Find where the given text appears and provide that cell's center as (X, Y) coordinate. 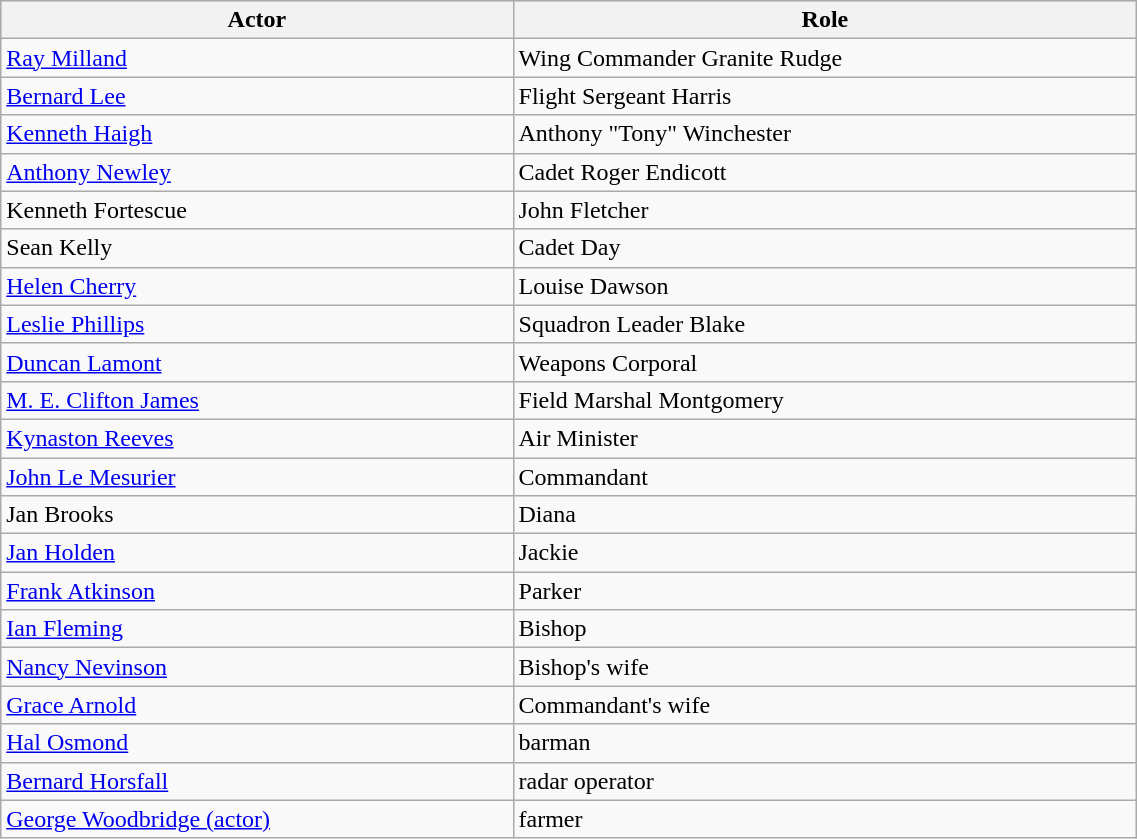
Jan Holden (257, 553)
Anthony "Tony" Winchester (825, 134)
Role (825, 20)
Actor (257, 20)
Weapons Corporal (825, 362)
farmer (825, 819)
Ray Milland (257, 58)
Commandant's wife (825, 705)
Parker (825, 591)
Kenneth Haigh (257, 134)
Diana (825, 515)
Nancy Nevinson (257, 667)
Squadron Leader Blake (825, 324)
Helen Cherry (257, 286)
John Le Mesurier (257, 477)
Field Marshal Montgomery (825, 400)
barman (825, 743)
Ian Fleming (257, 629)
John Fletcher (825, 210)
Grace Arnold (257, 705)
Kynaston Reeves (257, 438)
Wing Commander Granite Rudge (825, 58)
Duncan Lamont (257, 362)
Sean Kelly (257, 248)
Hal Osmond (257, 743)
Bernard Horsfall (257, 781)
Anthony Newley (257, 172)
Frank Atkinson (257, 591)
Leslie Phillips (257, 324)
radar operator (825, 781)
Flight Sergeant Harris (825, 96)
Air Minister (825, 438)
George Woodbridge (actor) (257, 819)
Jan Brooks (257, 515)
Kenneth Fortescue (257, 210)
Louise Dawson (825, 286)
Cadet Day (825, 248)
Commandant (825, 477)
Bishop's wife (825, 667)
Bernard Lee (257, 96)
Cadet Roger Endicott (825, 172)
M. E. Clifton James (257, 400)
Bishop (825, 629)
Jackie (825, 553)
